From the cell containing the given text, extract its center point as (x, y) coordinate. 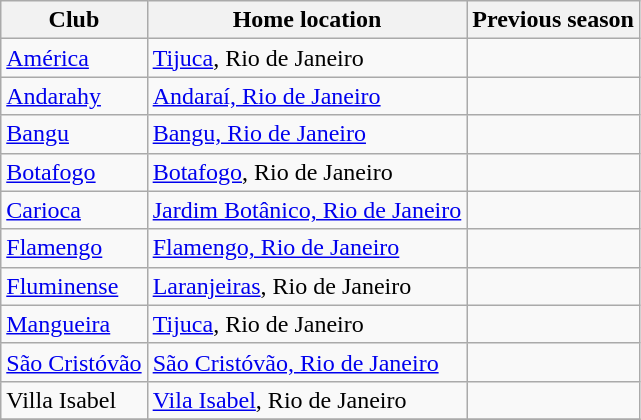
Home location (307, 20)
Laranjeiras, Rio de Janeiro (307, 286)
Andaraí, Rio de Janeiro (307, 96)
Previous season (554, 20)
São Cristóvão, Rio de Janeiro (307, 362)
Jardim Botânico, Rio de Janeiro (307, 210)
Carioca (74, 210)
São Cristóvão (74, 362)
Botafogo (74, 172)
Fluminense (74, 286)
Bangu, Rio de Janeiro (307, 134)
Club (74, 20)
América (74, 58)
Mangueira (74, 324)
Andarahy (74, 96)
Flamengo (74, 248)
Flamengo, Rio de Janeiro (307, 248)
Villa Isabel (74, 400)
Vila Isabel, Rio de Janeiro (307, 400)
Bangu (74, 134)
Botafogo, Rio de Janeiro (307, 172)
